Extract the [x, y] coordinate from the center of the cell holding the provided text.  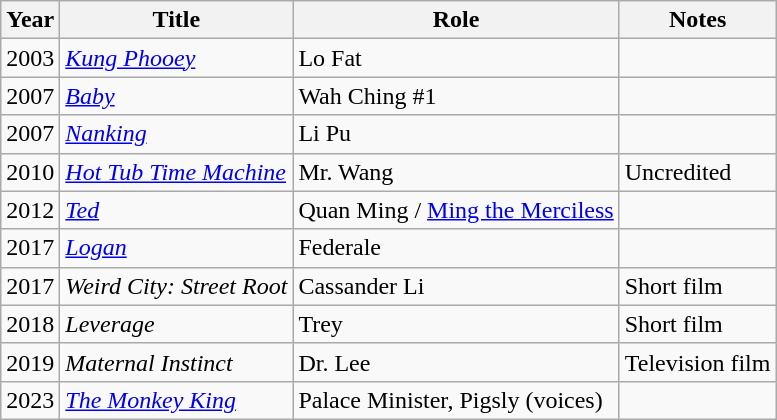
Palace Minister, Pigsly (voices) [456, 400]
2003 [30, 58]
Hot Tub Time Machine [176, 172]
Federale [456, 248]
Uncredited [698, 172]
Leverage [176, 324]
Cassander Li [456, 286]
2018 [30, 324]
Logan [176, 248]
Nanking [176, 134]
Title [176, 20]
Mr. Wang [456, 172]
Kung Phooey [176, 58]
Li Pu [456, 134]
2012 [30, 210]
Weird City: Street Root [176, 286]
Notes [698, 20]
2019 [30, 362]
Ted [176, 210]
Lo Fat [456, 58]
Dr. Lee [456, 362]
Role [456, 20]
Wah Ching #1 [456, 96]
2023 [30, 400]
Baby [176, 96]
The Monkey King [176, 400]
Year [30, 20]
Trey [456, 324]
Television film [698, 362]
2010 [30, 172]
Quan Ming / Ming the Merciless [456, 210]
Maternal Instinct [176, 362]
